Capture the cell that displays the provided text and extract its [X, Y] central coordinate. 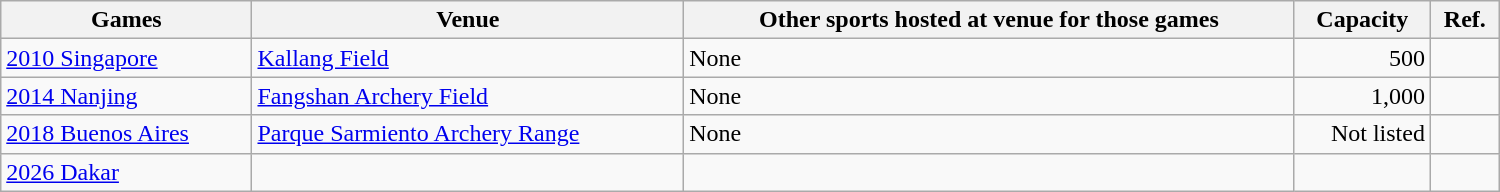
Parque Sarmiento Archery Range [468, 134]
Ref. [1464, 20]
2010 Singapore [126, 58]
Venue [468, 20]
Capacity [1362, 20]
Kallang Field [468, 58]
Not listed [1362, 134]
Fangshan Archery Field [468, 96]
2014 Nanjing [126, 96]
Other sports hosted at venue for those games [989, 20]
1,000 [1362, 96]
2018 Buenos Aires [126, 134]
2026 Dakar [126, 172]
500 [1362, 58]
Games [126, 20]
